Pinpoint the cell where the given text exists, returning its (X, Y) midpoint coordinate. 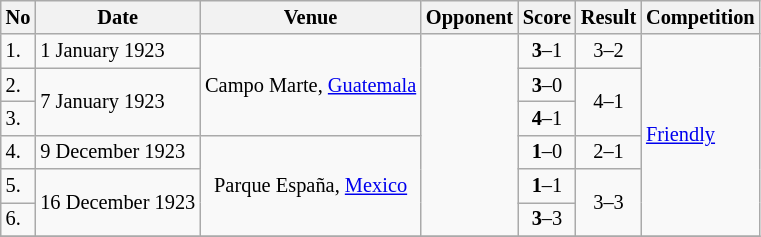
Parque España, Mexico (310, 186)
16 December 1923 (118, 202)
Score (547, 17)
7 January 1923 (118, 102)
6. (18, 219)
Venue (310, 17)
2–1 (608, 152)
Friendly (700, 135)
1–1 (547, 186)
3. (18, 118)
4. (18, 152)
1 January 1923 (118, 51)
Result (608, 17)
Opponent (470, 17)
3–2 (608, 51)
5. (18, 186)
No (18, 17)
3–1 (547, 51)
3–0 (547, 85)
Campo Marte, Guatemala (310, 84)
1–0 (547, 152)
9 December 1923 (118, 152)
2. (18, 85)
Date (118, 17)
1. (18, 51)
Competition (700, 17)
